Output the [X, Y] coordinate of the center of the cell containing the given text.  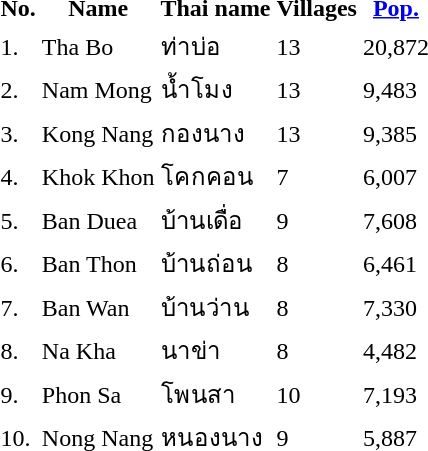
บ้านว่าน [216, 307]
Ban Wan [98, 307]
Tha Bo [98, 46]
น้ำโมง [216, 90]
7 [316, 176]
โคกคอน [216, 176]
Ban Thon [98, 264]
Nam Mong [98, 90]
ท่าบ่อ [216, 46]
Ban Duea [98, 220]
10 [316, 394]
บ้านเดื่อ [216, 220]
กองนาง [216, 133]
นาข่า [216, 350]
Na Kha [98, 350]
Phon Sa [98, 394]
โพนสา [216, 394]
9 [316, 220]
บ้านถ่อน [216, 264]
Kong Nang [98, 133]
Khok Khon [98, 176]
